Determine the (x, y) coordinate at the center of the cell enclosing the given text.  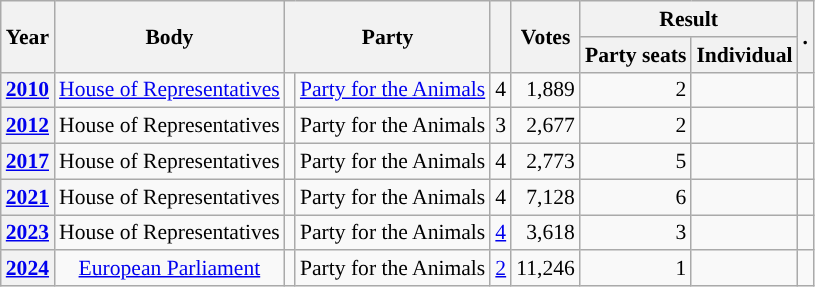
2010 (28, 90)
2024 (28, 269)
Result (689, 19)
European Parliament (170, 269)
6 (636, 197)
3,618 (546, 233)
2012 (28, 126)
11,246 (546, 269)
2,677 (546, 126)
2023 (28, 233)
1,889 (546, 90)
2,773 (546, 162)
1 (636, 269)
7,128 (546, 197)
Body (170, 36)
Votes (546, 36)
2021 (28, 197)
Individual (744, 55)
5 (636, 162)
Year (28, 36)
Party (388, 36)
Party seats (636, 55)
. (805, 36)
2017 (28, 162)
